Provide the (X, Y) coordinate of the cell's center where the given text is located.  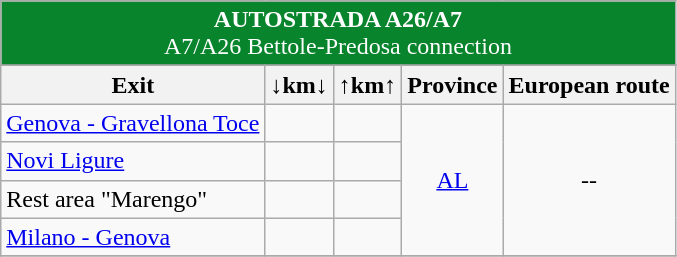
Exit (133, 85)
Novi Ligure (133, 161)
↑km↑ (367, 85)
Milano - Genova (133, 237)
Rest area "Marengo" (133, 199)
↓km↓ (299, 85)
Province (452, 85)
AL (452, 180)
-- (589, 180)
Genova - Gravellona Toce (133, 123)
AUTOSTRADA A26/A7A7/A26 Bettole-Predosa connection (338, 34)
European route (589, 85)
